Return the [x, y] coordinate for the center point of the cell that contains the specified text.  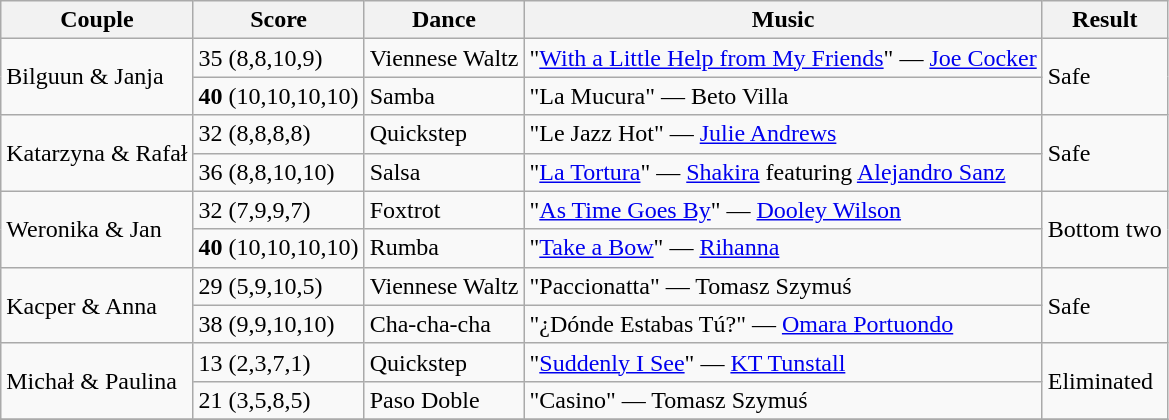
21 (3,5,8,5) [278, 400]
Dance [444, 20]
Bottom two [1104, 229]
"¿Dónde Estabas Tú?" — Omara Portuondo [783, 324]
Couple [97, 20]
Samba [444, 96]
32 (7,9,9,7) [278, 210]
13 (2,3,7,1) [278, 362]
38 (9,9,10,10) [278, 324]
"La Tortura" — Shakira featuring Alejandro Sanz [783, 172]
Score [278, 20]
Bilguun & Janja [97, 77]
Weronika & Jan [97, 229]
Katarzyna & Rafał [97, 153]
"Casino" — Tomasz Szymuś [783, 400]
Cha-cha-cha [444, 324]
29 (5,9,10,5) [278, 286]
"As Time Goes By" — Dooley Wilson [783, 210]
Rumba [444, 248]
"Suddenly I See" — KT Tunstall [783, 362]
"La Mucura" — Beto Villa [783, 96]
Result [1104, 20]
"Paccionatta" — Tomasz Szymuś [783, 286]
"Take a Bow" — Rihanna [783, 248]
32 (8,8,8,8) [278, 134]
"With a Little Help from My Friends" — Joe Cocker [783, 58]
Michał & Paulina [97, 381]
36 (8,8,10,10) [278, 172]
35 (8,8,10,9) [278, 58]
Paso Doble [444, 400]
Kacper & Anna [97, 305]
Salsa [444, 172]
"Le Jazz Hot" — Julie Andrews [783, 134]
Foxtrot [444, 210]
Eliminated [1104, 381]
Music [783, 20]
